Locate the cell with the specified text and output its (x, y) center coordinate. 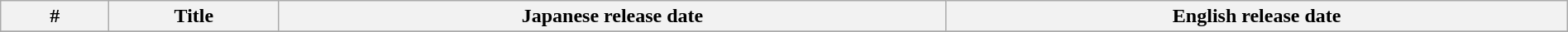
Title (194, 16)
# (55, 16)
English release date (1257, 16)
Japanese release date (612, 16)
